Return the [x, y] coordinate for the center point of the cell that contains the specified text.  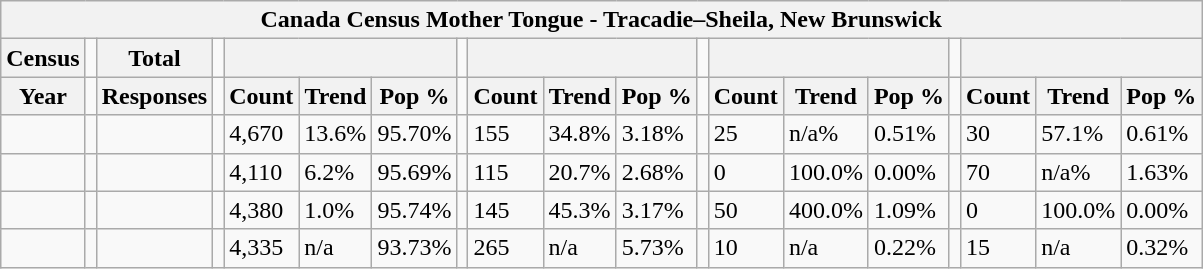
15 [998, 248]
70 [998, 172]
6.2% [336, 172]
34.8% [580, 134]
145 [506, 210]
Canada Census Mother Tongue - Tracadie–Sheila, New Brunswick [602, 20]
30 [998, 134]
95.69% [414, 172]
0.32% [1162, 248]
45.3% [580, 210]
3.17% [656, 210]
2.68% [656, 172]
10 [746, 248]
57.1% [1078, 134]
50 [746, 210]
25 [746, 134]
1.0% [336, 210]
4,335 [262, 248]
155 [506, 134]
Total [154, 58]
0.61% [1162, 134]
0.51% [908, 134]
Year [43, 96]
Census [43, 58]
4,670 [262, 134]
13.6% [336, 134]
400.0% [826, 210]
0.22% [908, 248]
95.74% [414, 210]
20.7% [580, 172]
95.70% [414, 134]
3.18% [656, 134]
4,110 [262, 172]
115 [506, 172]
265 [506, 248]
1.09% [908, 210]
1.63% [1162, 172]
5.73% [656, 248]
4,380 [262, 210]
Responses [154, 96]
93.73% [414, 248]
